Pinpoint the cell where the given text exists, returning its [X, Y] midpoint coordinate. 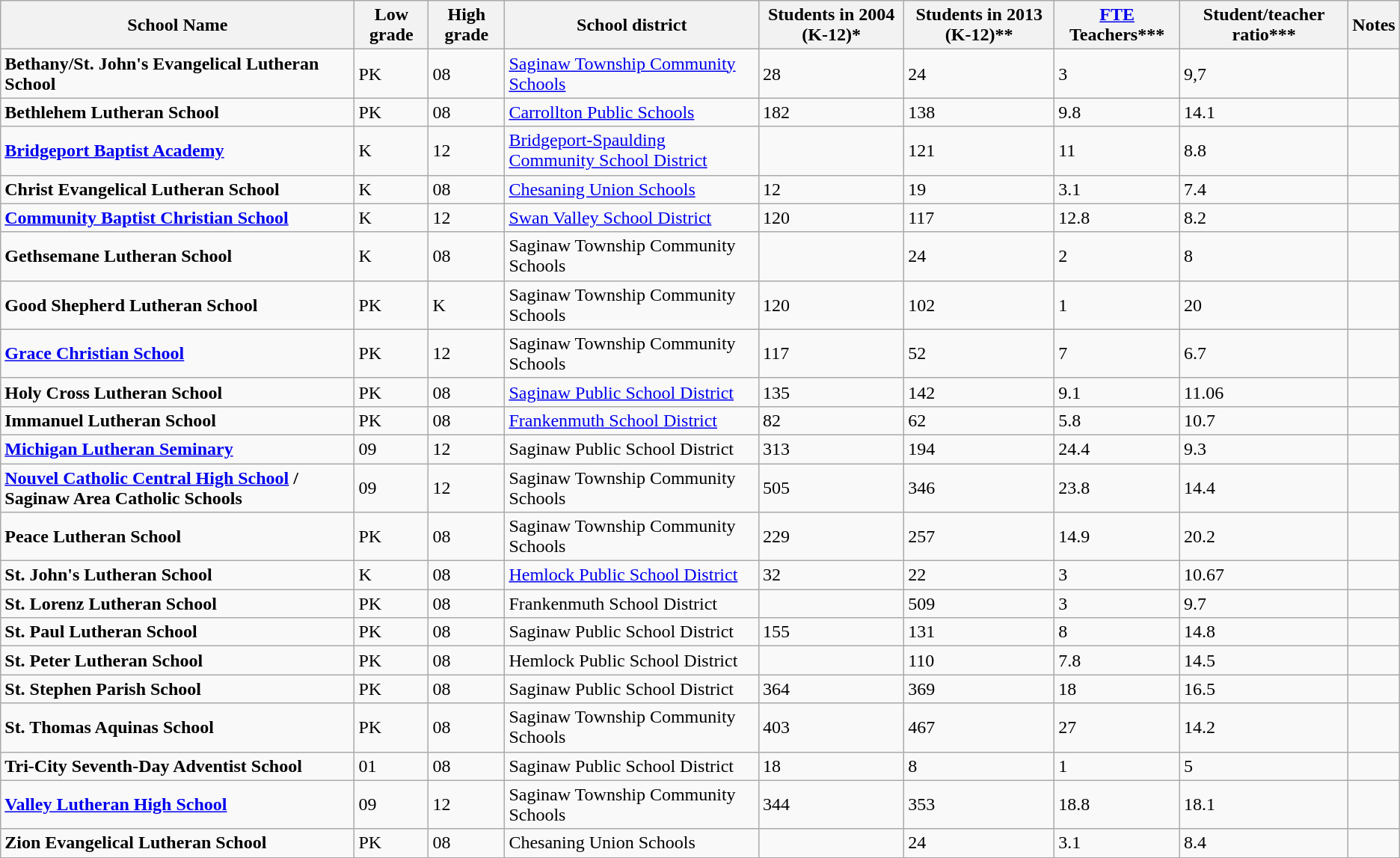
135 [832, 392]
369 [980, 689]
32 [832, 575]
18.1 [1264, 805]
Good Shepherd Lutheran School [178, 305]
School Name [178, 25]
Bethany/St. John's Evangelical Lutheran School [178, 73]
23.8 [1117, 488]
7 [1117, 353]
High grade [467, 25]
505 [832, 488]
St. John's Lutheran School [178, 575]
Christ Evangelical Lutheran School [178, 189]
138 [980, 112]
102 [980, 305]
Peace Lutheran School [178, 537]
10.67 [1264, 575]
St. Stephen Parish School [178, 689]
Bridgeport-Spaulding Community School District [632, 151]
62 [980, 420]
5.8 [1117, 420]
Notes [1374, 25]
9.1 [1117, 392]
Carrollton Public Schools [632, 112]
8.2 [1264, 218]
20.2 [1264, 537]
9.3 [1264, 449]
Bethlehem Lutheran School [178, 112]
Bridgeport Baptist Academy [178, 151]
Low grade [392, 25]
14.8 [1264, 632]
Community Baptist Christian School [178, 218]
Gethsemane Lutheran School [178, 256]
24.4 [1117, 449]
364 [832, 689]
St. Lorenz Lutheran School [178, 604]
313 [832, 449]
82 [832, 420]
257 [980, 537]
2 [1117, 256]
Michigan Lutheran Seminary [178, 449]
22 [980, 575]
27 [1117, 727]
Holy Cross Lutheran School [178, 392]
Nouvel Catholic Central High School / Saginaw Area Catholic Schools [178, 488]
353 [980, 805]
131 [980, 632]
Students in 2004 (K-12)* [832, 25]
28 [832, 73]
403 [832, 727]
9,7 [1264, 73]
Grace Christian School [178, 353]
194 [980, 449]
14.9 [1117, 537]
11.06 [1264, 392]
St. Paul Lutheran School [178, 632]
Immanuel Lutheran School [178, 420]
16.5 [1264, 689]
142 [980, 392]
School district [632, 25]
110 [980, 661]
6.7 [1264, 353]
344 [832, 805]
10.7 [1264, 420]
9.7 [1264, 604]
18.8 [1117, 805]
229 [832, 537]
Tri-City Seventh-Day Adventist School [178, 766]
9.8 [1117, 112]
19 [980, 189]
8.8 [1264, 151]
11 [1117, 151]
467 [980, 727]
14.1 [1264, 112]
182 [832, 112]
Students in 2013 (K-12)** [980, 25]
5 [1264, 766]
St. Thomas Aquinas School [178, 727]
121 [980, 151]
FTE Teachers*** [1117, 25]
Swan Valley School District [632, 218]
Zion Evangelical Lutheran School [178, 843]
7.4 [1264, 189]
Student/teacher ratio*** [1264, 25]
7.8 [1117, 661]
155 [832, 632]
14.5 [1264, 661]
12.8 [1117, 218]
Valley Lutheran High School [178, 805]
14.4 [1264, 488]
St. Peter Lutheran School [178, 661]
14.2 [1264, 727]
20 [1264, 305]
8.4 [1264, 843]
01 [392, 766]
346 [980, 488]
509 [980, 604]
52 [980, 353]
